Find where the given text appears and provide that cell's center as (x, y) coordinate. 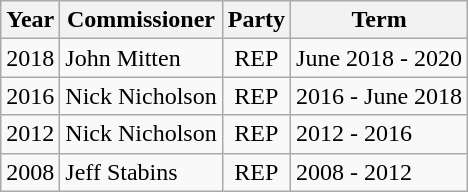
John Mitten (141, 58)
2016 (30, 96)
Term (380, 20)
2016 - June 2018 (380, 96)
Year (30, 20)
Commissioner (141, 20)
2018 (30, 58)
June 2018 - 2020 (380, 58)
2012 - 2016 (380, 134)
2008 - 2012 (380, 172)
2012 (30, 134)
Jeff Stabins (141, 172)
Party (256, 20)
2008 (30, 172)
